Search for the cell housing the specified text and yield its [x, y] center coordinate. 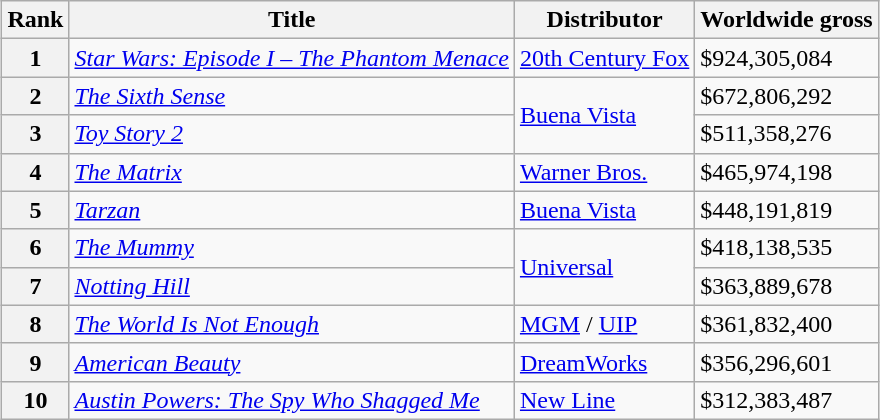
Distributor [604, 20]
10 [36, 400]
7 [36, 286]
8 [36, 324]
Tarzan [292, 210]
$511,358,276 [786, 134]
$363,889,678 [786, 286]
Star Wars: Episode I – The Phantom Menace [292, 58]
$924,305,084 [786, 58]
$312,383,487 [786, 400]
DreamWorks [604, 362]
3 [36, 134]
Rank [36, 20]
American Beauty [292, 362]
1 [36, 58]
The Matrix [292, 172]
The Mummy [292, 248]
The Sixth Sense [292, 96]
Toy Story 2 [292, 134]
Title [292, 20]
5 [36, 210]
9 [36, 362]
Warner Bros. [604, 172]
MGM / UIP [604, 324]
The World Is Not Enough [292, 324]
$465,974,198 [786, 172]
$361,832,400 [786, 324]
Worldwide gross [786, 20]
4 [36, 172]
$356,296,601 [786, 362]
20th Century Fox [604, 58]
Austin Powers: The Spy Who Shagged Me [292, 400]
$448,191,819 [786, 210]
6 [36, 248]
Notting Hill [292, 286]
2 [36, 96]
Universal [604, 267]
New Line [604, 400]
$672,806,292 [786, 96]
$418,138,535 [786, 248]
